Detect which cell encompasses the target text, then output its (x, y) center coordinate. 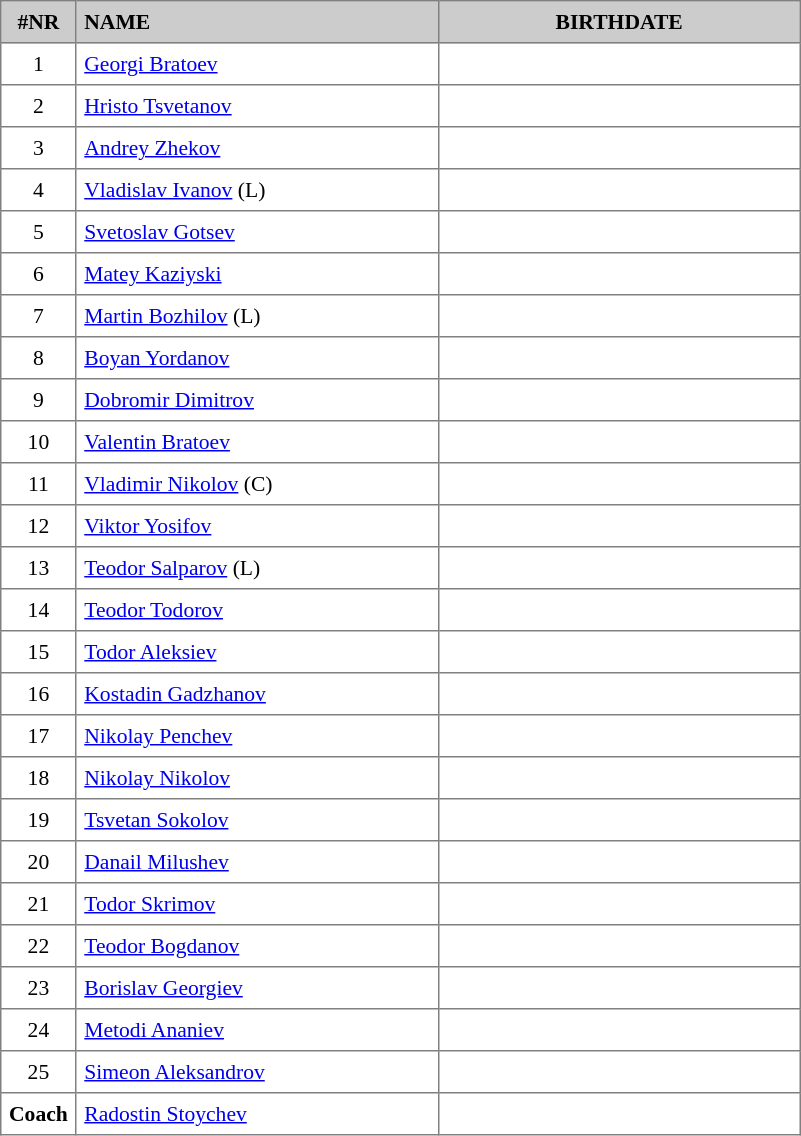
Georgi Bratoev (257, 64)
5 (38, 232)
Todor Aleksiev (257, 652)
Teodor Salparov (L) (257, 568)
Nikolay Penchev (257, 736)
20 (38, 862)
Tsvetan Sokolov (257, 820)
Hristo Tsvetanov (257, 106)
Todor Skrimov (257, 904)
1 (38, 64)
13 (38, 568)
Simeon Aleksandrov (257, 1072)
BIRTHDATE (619, 22)
15 (38, 652)
16 (38, 694)
Coach (38, 1114)
NAME (257, 22)
23 (38, 988)
18 (38, 778)
19 (38, 820)
Valentin Bratoev (257, 442)
Andrey Zhekov (257, 148)
12 (38, 526)
22 (38, 946)
21 (38, 904)
3 (38, 148)
Teodor Todorov (257, 610)
#NR (38, 22)
10 (38, 442)
2 (38, 106)
6 (38, 274)
Martin Bozhilov (L) (257, 316)
7 (38, 316)
Boyan Yordanov (257, 358)
8 (38, 358)
14 (38, 610)
24 (38, 1030)
Danail Milushev (257, 862)
Kostadin Gadzhanov (257, 694)
Metodi Ananiev (257, 1030)
Borislav Georgiev (257, 988)
Vladislav Ivanov (L) (257, 190)
11 (38, 484)
Svetoslav Gotsev (257, 232)
Viktor Yosifov (257, 526)
9 (38, 400)
Dobromir Dimitrov (257, 400)
25 (38, 1072)
17 (38, 736)
Matey Kaziyski (257, 274)
Nikolay Nikolov (257, 778)
Vladimir Nikolov (C) (257, 484)
Teodor Bogdanov (257, 946)
4 (38, 190)
Radostin Stoychev (257, 1114)
